Return [X, Y] of the center of cell containing provided text 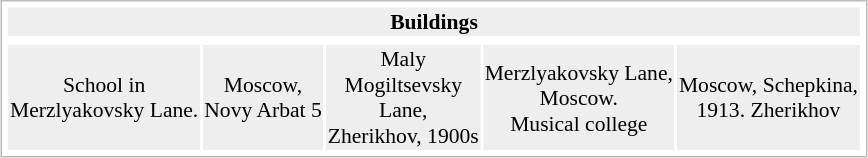
MalyMogiltsevskyLane, Zherikhov, 1900s [403, 98]
Merzlyakovsky Lane,Moscow.Musical college [578, 98]
School inMerzlyakovsky Lane. [104, 98]
Moscow, Schepkina,1913. Zherikhov [768, 98]
Moscow,Novy Arbat 5 [264, 98]
Buildings [434, 22]
